Find where the given text appears and provide that cell's center as (x, y) coordinate. 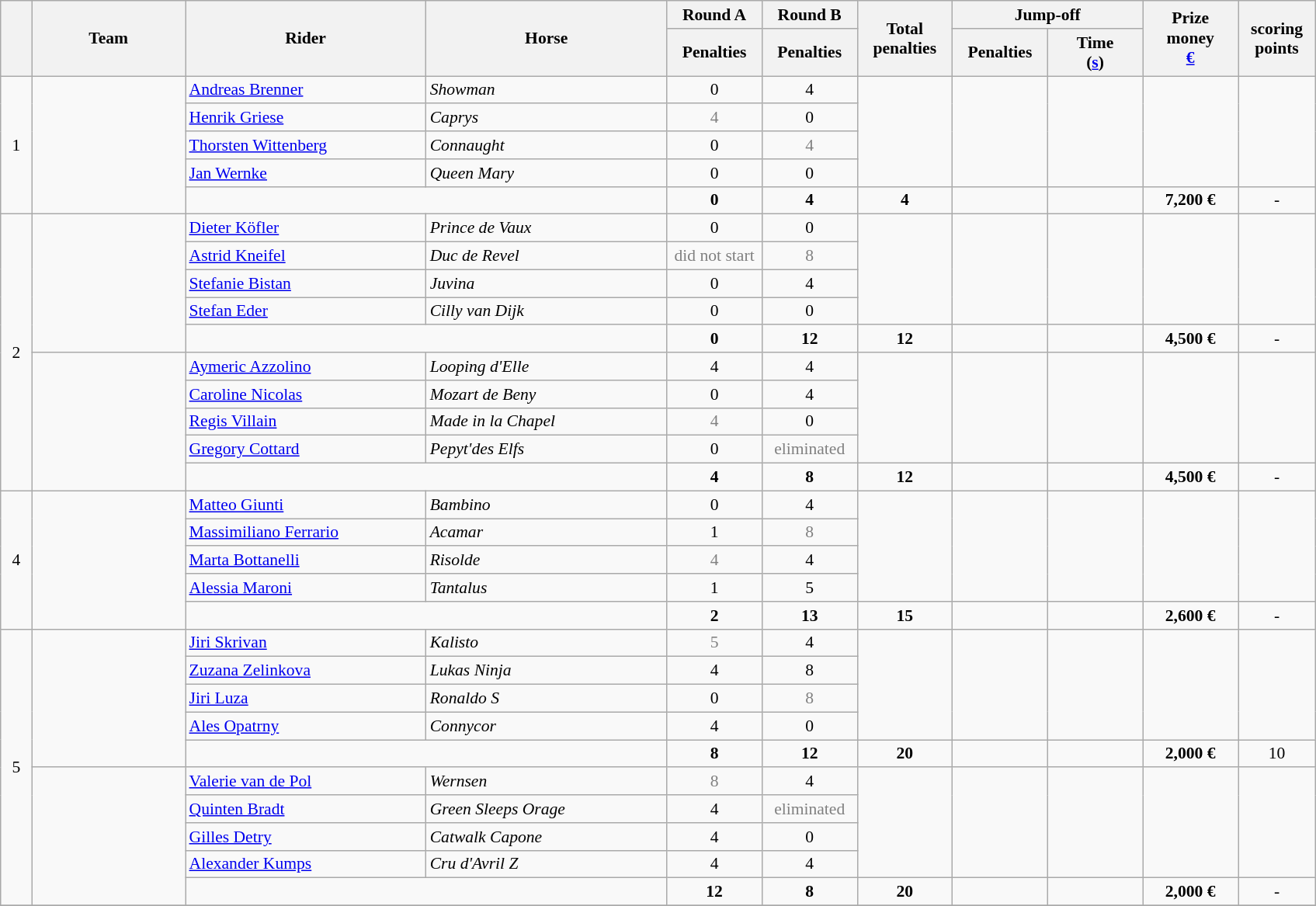
Round A (714, 15)
Time(s) (1095, 53)
Round B (809, 15)
Regis Villain (305, 422)
Dieter Köfler (305, 228)
Tantalus (547, 588)
Horse (547, 39)
10 (1276, 754)
Stefanie Bistan (305, 283)
Bambino (547, 505)
Zuzana Zelinkova (305, 671)
Risolde (547, 561)
Caroline Nicolas (305, 394)
Jiri Luza (305, 699)
Mozart de Beny (547, 394)
Lukas Ninja (547, 671)
Gilles Detry (305, 837)
Juvina (547, 283)
Gregory Cottard (305, 450)
Connycor (547, 726)
Ales Opatrny (305, 726)
Massimiliano Ferrario (305, 533)
Henrik Griese (305, 118)
Looping d'Elle (547, 366)
Kalisto (547, 643)
Connaught (547, 145)
Quinten Bradt (305, 809)
Caprys (547, 118)
did not start (714, 256)
Alessia Maroni (305, 588)
Jan Wernke (305, 173)
Acamar (547, 533)
Prince de Vaux (547, 228)
scoringpoints (1276, 39)
15 (905, 616)
Cilly van Dijk (547, 311)
Catwalk Capone (547, 837)
Prizemoney€ (1191, 39)
Thorsten Wittenberg (305, 145)
Astrid Kneifel (305, 256)
Cru d'Avril Z (547, 864)
Jump-off (1048, 15)
Ronaldo S (547, 699)
Total penalties (905, 39)
Team (109, 39)
2,600 € (1191, 616)
Rider (305, 39)
Duc de Revel (547, 256)
Jiri Skrivan (305, 643)
Pepyt'des Elfs (547, 450)
Stefan Eder (305, 311)
Matteo Giunti (305, 505)
Valerie van de Pol (305, 782)
Aymeric Azzolino (305, 366)
Green Sleeps Orage (547, 809)
Andreas Brenner (305, 90)
Made in la Chapel (547, 422)
Marta Bottanelli (305, 561)
7,200 € (1191, 200)
Queen Mary (547, 173)
Alexander Kumps (305, 864)
13 (809, 616)
Wernsen (547, 782)
Showman (547, 90)
